Find where the given text appears and provide that cell's center as [x, y] coordinate. 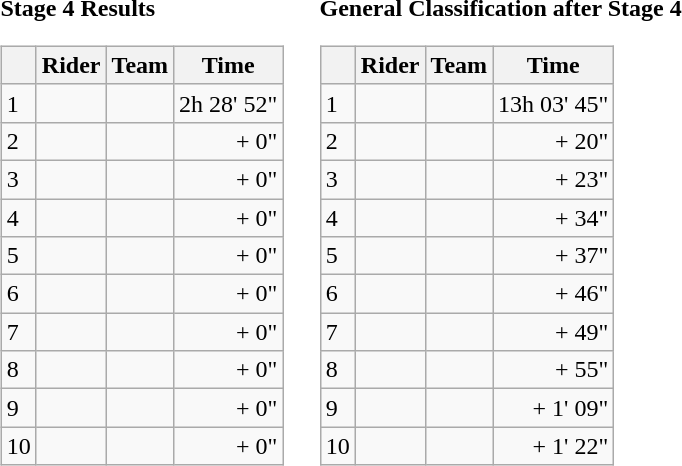
13h 03' 45" [554, 103]
+ 20" [554, 141]
+ 23" [554, 179]
+ 1' 09" [554, 408]
+ 34" [554, 217]
+ 46" [554, 294]
2h 28' 52" [228, 103]
+ 37" [554, 256]
+ 49" [554, 332]
+ 55" [554, 370]
+ 1' 22" [554, 446]
